Capture the cell that displays the provided text and extract its [x, y] central coordinate. 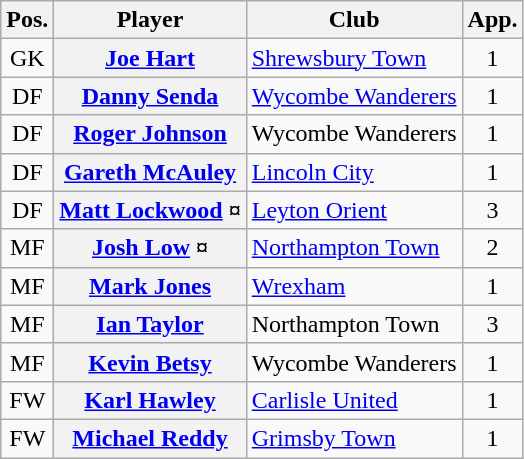
Roger Johnson [150, 134]
Mark Jones [150, 286]
App. [492, 20]
Matt Lockwood ¤ [150, 210]
Michael Reddy [150, 438]
Ian Taylor [150, 324]
Joe Hart [150, 58]
Gareth McAuley [150, 172]
Danny Senda [150, 96]
Pos. [28, 20]
Lincoln City [354, 172]
Josh Low ¤ [150, 248]
Kevin Betsy [150, 362]
Carlisle United [354, 400]
Shrewsbury Town [354, 58]
Grimsby Town [354, 438]
Club [354, 20]
Wrexham [354, 286]
Player [150, 20]
Karl Hawley [150, 400]
GK [28, 58]
Leyton Orient [354, 210]
2 [492, 248]
